Scan for the cell matching the given text and deliver its (x, y) coordinate at center. 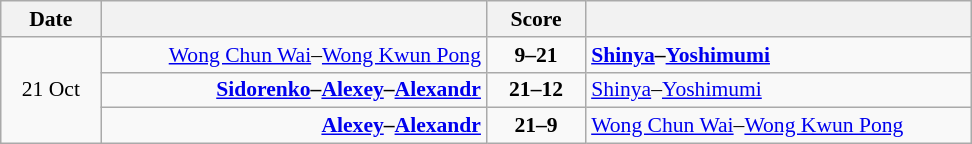
9–21 (536, 55)
Date (51, 19)
21–12 (536, 90)
Sidorenko–Alexey–Alexandr (294, 90)
Alexey–Alexandr (294, 126)
21 Oct (51, 90)
Score (536, 19)
21–9 (536, 126)
